Locate the cell with the specified text and output its (X, Y) center coordinate. 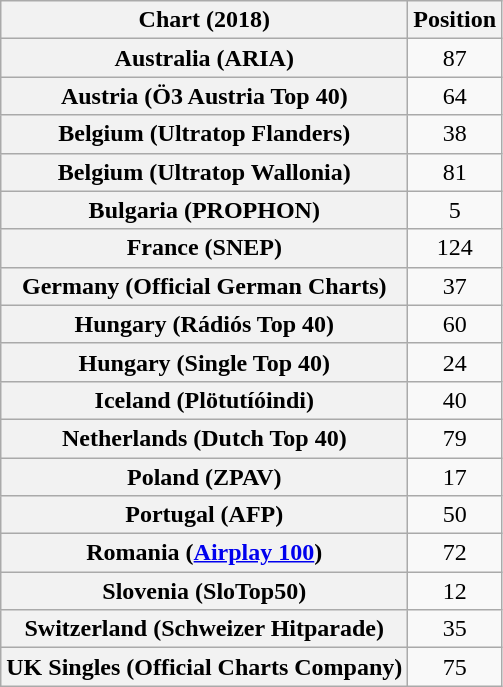
50 (455, 515)
60 (455, 324)
Netherlands (Dutch Top 40) (204, 438)
35 (455, 629)
Germany (Official German Charts) (204, 286)
72 (455, 553)
Bulgaria (PROPHON) (204, 210)
24 (455, 362)
Hungary (Single Top 40) (204, 362)
UK Singles (Official Charts Company) (204, 667)
17 (455, 477)
5 (455, 210)
87 (455, 58)
Poland (ZPAV) (204, 477)
France (SNEP) (204, 248)
64 (455, 96)
Switzerland (Schweizer Hitparade) (204, 629)
Iceland (Plötutíóindi) (204, 400)
Romania (Airplay 100) (204, 553)
12 (455, 591)
37 (455, 286)
79 (455, 438)
Belgium (Ultratop Flanders) (204, 134)
Portugal (AFP) (204, 515)
81 (455, 172)
Austria (Ö3 Austria Top 40) (204, 96)
Chart (2018) (204, 20)
Position (455, 20)
40 (455, 400)
75 (455, 667)
Hungary (Rádiós Top 40) (204, 324)
Australia (ARIA) (204, 58)
Belgium (Ultratop Wallonia) (204, 172)
124 (455, 248)
Slovenia (SloTop50) (204, 591)
38 (455, 134)
